Search for the cell housing the specified text and yield its (x, y) center coordinate. 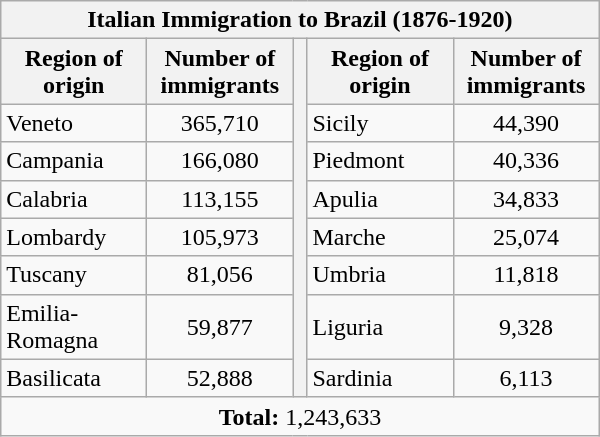
44,390 (526, 123)
105,973 (220, 237)
Apulia (380, 199)
Liguria (380, 326)
Italian Immigration to Brazil (1876-1920) (300, 20)
Calabria (74, 199)
34,833 (526, 199)
40,336 (526, 161)
Emilia-Romagna (74, 326)
Sardinia (380, 378)
Lombardy (74, 237)
Piedmont (380, 161)
9,328 (526, 326)
Sicily (380, 123)
Campania (74, 161)
Total: 1,243,633 (300, 416)
Tuscany (74, 275)
81,056 (220, 275)
365,710 (220, 123)
25,074 (526, 237)
Veneto (74, 123)
166,080 (220, 161)
113,155 (220, 199)
11,818 (526, 275)
Umbria (380, 275)
59,877 (220, 326)
52,888 (220, 378)
Marche (380, 237)
6,113 (526, 378)
Basilicata (74, 378)
